Extract the [X, Y] coordinate from the center of the cell holding the provided text.  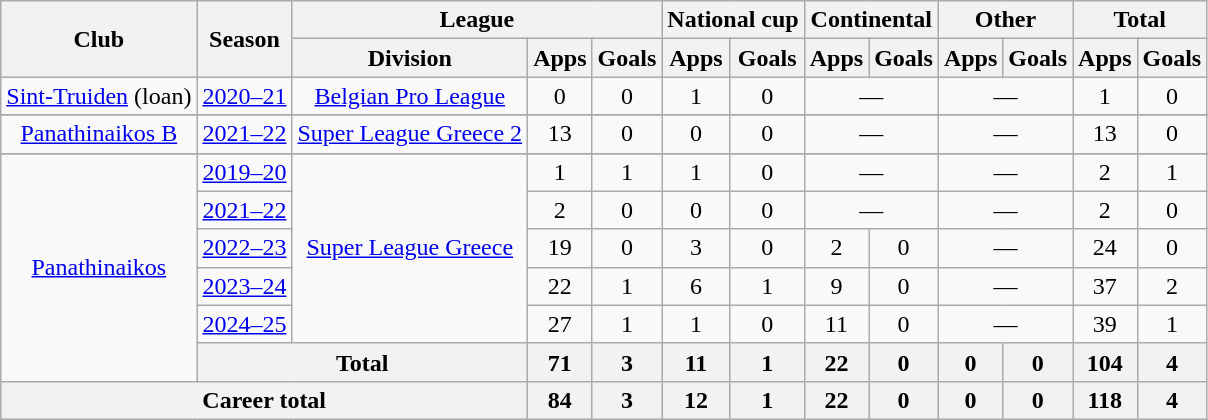
84 [560, 400]
37 [1105, 286]
Panathinaikos B [99, 134]
24 [1105, 248]
2024–25 [244, 324]
National cup [733, 20]
Continental [871, 20]
2020–21 [244, 96]
Belgian Pro League [410, 96]
19 [560, 248]
Other [1005, 20]
118 [1105, 400]
Career total [264, 400]
Panathinaikos [99, 267]
Club [99, 39]
Sint-Truiden (loan) [99, 96]
27 [560, 324]
2022–23 [244, 248]
Super League Greece [410, 248]
Division [410, 58]
104 [1105, 362]
12 [696, 400]
6 [696, 286]
2023–24 [244, 286]
League [477, 20]
Season [244, 39]
39 [1105, 324]
2019–20 [244, 172]
71 [560, 362]
9 [836, 286]
Super League Greece 2 [410, 134]
